Locate the cell with the specified text and output its (X, Y) center coordinate. 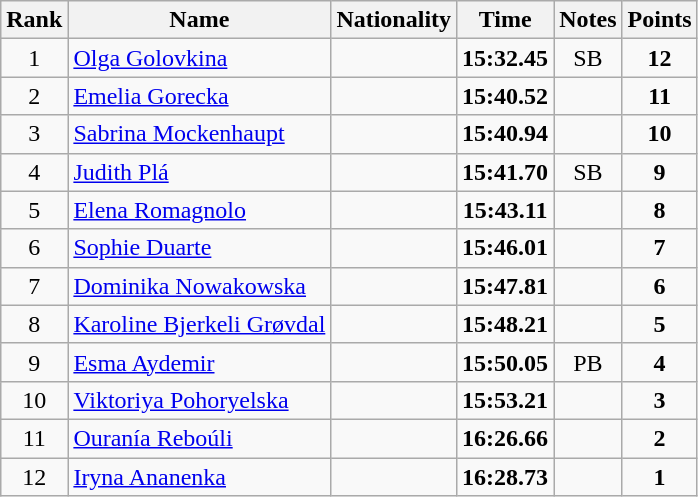
Karoline Bjerkeli Grøvdal (200, 324)
15:43.11 (506, 210)
Esma Aydemir (200, 362)
15:41.70 (506, 172)
15:50.05 (506, 362)
15:48.21 (506, 324)
Iryna Ananenka (200, 477)
Emelia Gorecka (200, 96)
Judith Plá (200, 172)
Rank (34, 20)
Points (660, 20)
15:53.21 (506, 400)
Notes (588, 20)
15:32.45 (506, 58)
Time (506, 20)
Sabrina Mockenhaupt (200, 134)
15:40.52 (506, 96)
Olga Golovkina (200, 58)
15:40.94 (506, 134)
Elena Romagnolo (200, 210)
Dominika Nowakowska (200, 286)
16:26.66 (506, 438)
16:28.73 (506, 477)
Name (200, 20)
Nationality (394, 20)
Ouranía Reboúli (200, 438)
Sophie Duarte (200, 248)
15:47.81 (506, 286)
Viktoriya Pohoryelska (200, 400)
15:46.01 (506, 248)
PB (588, 362)
